Pinpoint the cell where the given text exists, returning its (X, Y) midpoint coordinate. 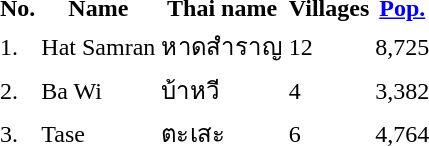
หาดสำราญ (222, 46)
4 (328, 90)
Ba Wi (98, 90)
บ้าหวี (222, 90)
12 (328, 46)
Hat Samran (98, 46)
